Scan for the cell matching the given text and deliver its [x, y] coordinate at center. 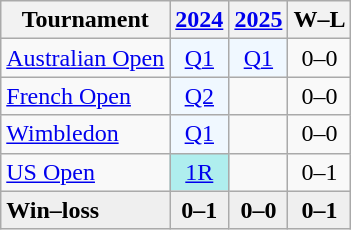
Win–loss [86, 210]
1R [200, 172]
2024 [200, 20]
Q2 [200, 96]
Australian Open [86, 58]
2025 [258, 20]
W–L [320, 20]
French Open [86, 96]
US Open [86, 172]
Wimbledon [86, 134]
Tournament [86, 20]
